Identify which cell holds the provided text, then report its [x, y] central coordinate. 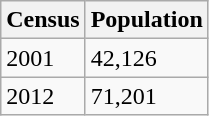
71,201 [146, 96]
2001 [43, 58]
2012 [43, 96]
42,126 [146, 58]
Population [146, 20]
Census [43, 20]
